Return (X, Y) of the center of cell containing provided text 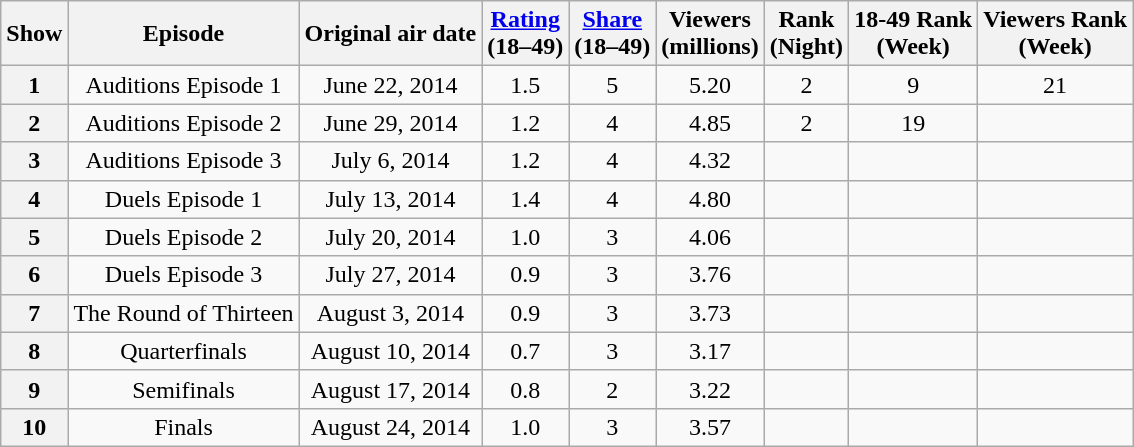
Rating(18–49) (526, 34)
1.4 (526, 199)
0.8 (526, 389)
Duels Episode 1 (184, 199)
Auditions Episode 1 (184, 85)
August 24, 2014 (390, 427)
Original air date (390, 34)
18-49 Rank(Week) (914, 34)
4.80 (710, 199)
3.17 (710, 351)
1.5 (526, 85)
Share(18–49) (612, 34)
4.32 (710, 161)
3.22 (710, 389)
7 (34, 313)
1 (34, 85)
July 20, 2014 (390, 237)
July 27, 2014 (390, 275)
4.06 (710, 237)
Viewers Rank(Week) (1056, 34)
Finals (184, 427)
6 (34, 275)
The Round of Thirteen (184, 313)
Semifinals (184, 389)
3.73 (710, 313)
Rank(Night) (806, 34)
Quarterfinals (184, 351)
Duels Episode 2 (184, 237)
Auditions Episode 3 (184, 161)
21 (1056, 85)
June 29, 2014 (390, 123)
8 (34, 351)
August 3, 2014 (390, 313)
Duels Episode 3 (184, 275)
Viewers(millions) (710, 34)
19 (914, 123)
10 (34, 427)
August 10, 2014 (390, 351)
July 13, 2014 (390, 199)
Show (34, 34)
0.7 (526, 351)
3.57 (710, 427)
3.76 (710, 275)
July 6, 2014 (390, 161)
4.85 (710, 123)
Episode (184, 34)
June 22, 2014 (390, 85)
August 17, 2014 (390, 389)
5.20 (710, 85)
Auditions Episode 2 (184, 123)
